For the text-containing cell, return its midpoint in [X, Y] coordinate format. 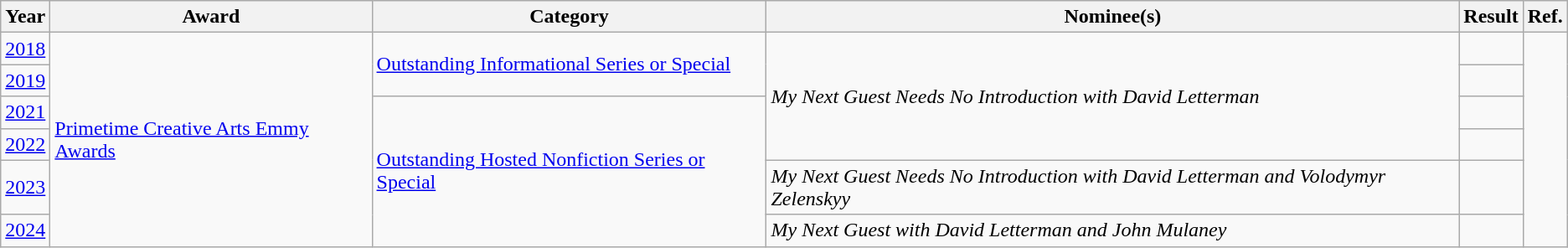
Primetime Creative Arts Emmy Awards [211, 139]
2024 [25, 230]
My Next Guest with David Letterman and John Mulaney [1112, 230]
My Next Guest Needs No Introduction with David Letterman [1112, 96]
Outstanding Informational Series or Special [570, 65]
Nominee(s) [1112, 17]
Year [25, 17]
2021 [25, 112]
2022 [25, 144]
Award [211, 17]
Result [1491, 17]
2019 [25, 80]
Outstanding Hosted Nonfiction Series or Special [570, 171]
Category [570, 17]
2018 [25, 49]
Ref. [1545, 17]
My Next Guest Needs No Introduction with David Letterman and Volodymyr Zelenskyy [1112, 188]
2023 [25, 188]
